Search for the cell housing the specified text and yield its [X, Y] center coordinate. 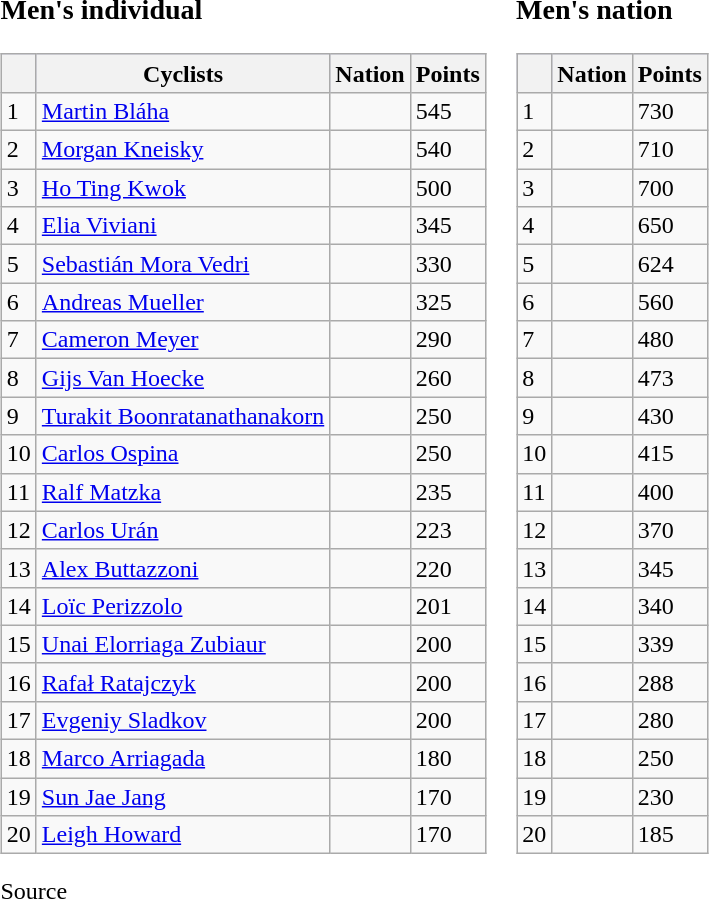
Cameron Meyer [182, 340]
288 [670, 682]
201 [448, 606]
Morgan Kneisky [182, 150]
Ralf Matzka [182, 492]
400 [670, 492]
700 [670, 188]
260 [448, 378]
280 [670, 720]
Carlos Ospina [182, 454]
290 [448, 340]
Sun Jae Jang [182, 797]
Evgeniy Sladkov [182, 720]
223 [448, 530]
Carlos Urán [182, 530]
339 [670, 644]
624 [670, 264]
325 [448, 302]
540 [448, 150]
220 [448, 568]
Andreas Mueller [182, 302]
650 [670, 226]
730 [670, 111]
545 [448, 111]
Unai Elorriaga Zubiaur [182, 644]
180 [448, 759]
710 [670, 150]
Sebastián Mora Vedri [182, 264]
Marco Arriagada [182, 759]
230 [670, 797]
430 [670, 416]
473 [670, 378]
Rafał Ratajczyk [182, 682]
370 [670, 530]
480 [670, 340]
Elia Viviani [182, 226]
Cyclists [182, 73]
Loïc Perizzolo [182, 606]
Turakit Boonratanathanakorn [182, 416]
500 [448, 188]
Alex Buttazzoni [182, 568]
185 [670, 835]
415 [670, 454]
330 [448, 264]
Martin Bláha [182, 111]
340 [670, 606]
Leigh Howard [182, 835]
560 [670, 302]
235 [448, 492]
Gijs Van Hoecke [182, 378]
Ho Ting Kwok [182, 188]
